Capture the cell that displays the provided text and extract its [X, Y] central coordinate. 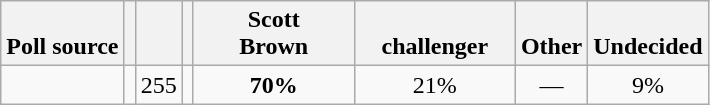
Other [551, 34]
255 [158, 85]
ScottBrown [274, 34]
70% [274, 85]
— [551, 85]
Poll source [62, 34]
challenger [434, 34]
9% [648, 85]
Undecided [648, 34]
21% [434, 85]
